Locate the cell with the specified text and output its (X, Y) center coordinate. 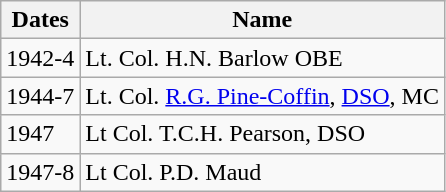
1942-4 (40, 58)
Lt. Col. H.N. Barlow OBE (262, 58)
Lt Col. P.D. Maud (262, 172)
Lt Col. T.C.H. Pearson, DSO (262, 134)
1947 (40, 134)
1947-8 (40, 172)
1944-7 (40, 96)
Dates (40, 20)
Lt. Col. R.G. Pine-Coffin, DSO, MC (262, 96)
Name (262, 20)
